From the cell containing the given text, extract its center point as (x, y) coordinate. 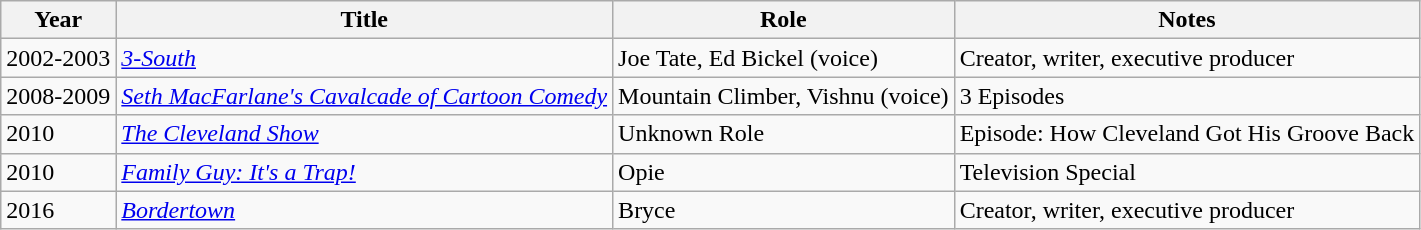
Bordertown (364, 210)
Seth MacFarlane's Cavalcade of Cartoon Comedy (364, 96)
Episode: How Cleveland Got His Groove Back (1187, 134)
2016 (58, 210)
Mountain Climber, Vishnu (voice) (784, 96)
2002-2003 (58, 58)
Notes (1187, 20)
Unknown Role (784, 134)
2008-2009 (58, 96)
Television Special (1187, 172)
Joe Tate, Ed Bickel (voice) (784, 58)
Opie (784, 172)
The Cleveland Show (364, 134)
Family Guy: It's a Trap! (364, 172)
Role (784, 20)
3 Episodes (1187, 96)
Bryce (784, 210)
Title (364, 20)
Year (58, 20)
3-South (364, 58)
